Pinpoint the cell where the given text exists, returning its [X, Y] midpoint coordinate. 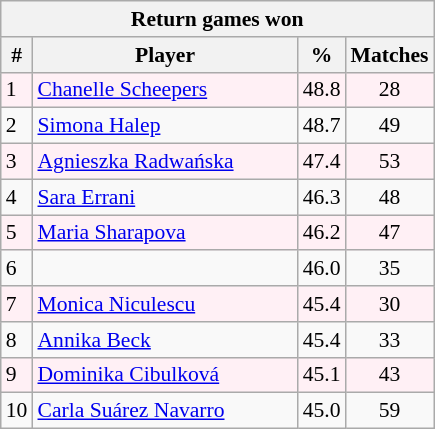
8 [17, 340]
2 [17, 126]
Sara Errani [164, 197]
45.0 [322, 411]
Monica Niculescu [164, 304]
Simona Halep [164, 126]
Dominika Cibulková [164, 375]
Annika Beck [164, 340]
48.8 [322, 90]
3 [17, 162]
47 [389, 233]
53 [389, 162]
Chanelle Scheepers [164, 90]
49 [389, 126]
33 [389, 340]
35 [389, 269]
Return games won [218, 19]
Maria Sharapova [164, 233]
5 [17, 233]
46.2 [322, 233]
59 [389, 411]
43 [389, 375]
28 [389, 90]
48 [389, 197]
# [17, 55]
7 [17, 304]
1 [17, 90]
45.1 [322, 375]
10 [17, 411]
47.4 [322, 162]
4 [17, 197]
9 [17, 375]
6 [17, 269]
Carla Suárez Navarro [164, 411]
30 [389, 304]
46.0 [322, 269]
Agnieszka Radwańska [164, 162]
46.3 [322, 197]
Matches [389, 55]
48.7 [322, 126]
Player [164, 55]
% [322, 55]
